Locate the cell with the specified text and output its (x, y) center coordinate. 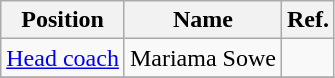
Position (63, 20)
Ref. (308, 20)
Name (202, 20)
Mariama Sowe (202, 58)
Head coach (63, 58)
